Find where the given text appears and provide that cell's center as (X, Y) coordinate. 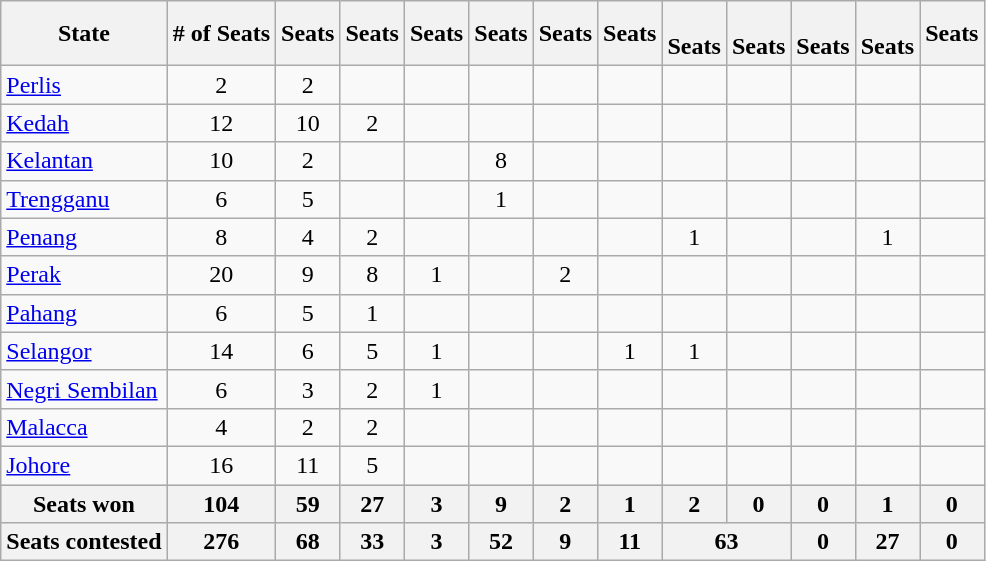
Negri Sembilan (84, 389)
Selangor (84, 351)
20 (221, 275)
Seats won (84, 503)
16 (221, 465)
Trengganu (84, 199)
Seats contested (84, 542)
33 (372, 542)
68 (308, 542)
Kelantan (84, 161)
276 (221, 542)
State (84, 34)
104 (221, 503)
14 (221, 351)
Johore (84, 465)
63 (726, 542)
Perlis (84, 85)
Malacca (84, 427)
# of Seats (221, 34)
12 (221, 123)
52 (501, 542)
Kedah (84, 123)
59 (308, 503)
Perak (84, 275)
Penang (84, 237)
Pahang (84, 313)
